Identify which cell holds the provided text, then report its (X, Y) central coordinate. 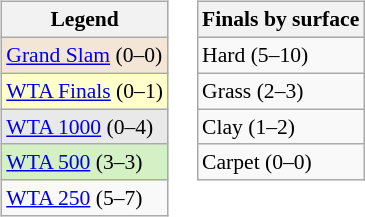
Finals by surface (280, 20)
Hard (5–10) (280, 55)
Clay (1–2) (280, 127)
WTA Finals (0–1) (84, 91)
Legend (84, 20)
WTA 1000 (0–4) (84, 127)
Grand Slam (0–0) (84, 55)
Grass (2–3) (280, 91)
WTA 500 (3–3) (84, 162)
WTA 250 (5–7) (84, 198)
Carpet (0–0) (280, 162)
